Search for the cell housing the specified text and yield its (X, Y) center coordinate. 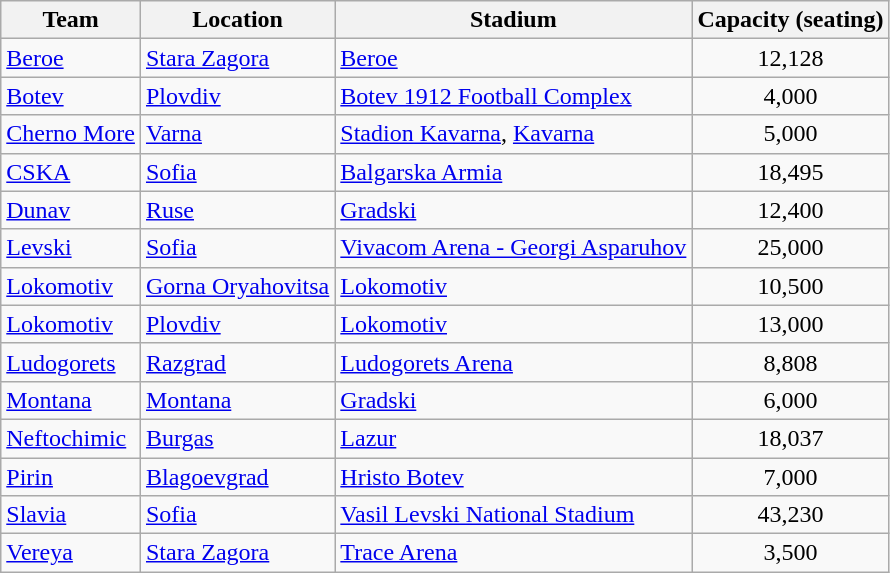
5,000 (790, 134)
Levski (71, 248)
Vereya (71, 553)
10,500 (790, 286)
Razgrad (237, 362)
Balgarska Armia (514, 172)
18,495 (790, 172)
12,400 (790, 210)
3,500 (790, 553)
18,037 (790, 438)
Gorna Oryahovitsa (237, 286)
CSKA (71, 172)
12,128 (790, 58)
7,000 (790, 477)
Location (237, 20)
Ludogorets Arena (514, 362)
Pirin (71, 477)
Botev 1912 Football Complex (514, 96)
Team (71, 20)
43,230 (790, 515)
Trace Arena (514, 553)
Burgas (237, 438)
Dunav (71, 210)
Lazur (514, 438)
6,000 (790, 400)
25,000 (790, 248)
Vasil Levski National Stadium (514, 515)
8,808 (790, 362)
Slavia (71, 515)
Ludogorets (71, 362)
Neftochimic (71, 438)
Stadium (514, 20)
Ruse (237, 210)
Botev (71, 96)
Hristo Botev (514, 477)
Vivacom Arena - Georgi Asparuhov (514, 248)
13,000 (790, 324)
Capacity (seating) (790, 20)
Varna (237, 134)
Cherno More (71, 134)
Blagoevgrad (237, 477)
4,000 (790, 96)
Stadion Kavarna, Kavarna (514, 134)
